Identify which cell holds the provided text, then report its [x, y] central coordinate. 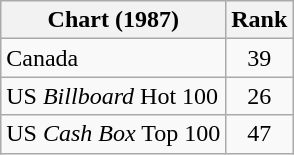
US Billboard Hot 100 [114, 96]
Chart (1987) [114, 20]
39 [260, 58]
47 [260, 134]
26 [260, 96]
US Cash Box Top 100 [114, 134]
Rank [260, 20]
Canada [114, 58]
